For the text-containing cell, return its midpoint in [X, Y] coordinate format. 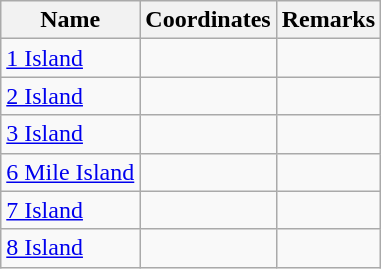
6 Mile Island [70, 172]
Name [70, 20]
2 Island [70, 96]
7 Island [70, 210]
8 Island [70, 248]
Remarks [328, 20]
3 Island [70, 134]
1 Island [70, 58]
Coordinates [208, 20]
